Locate the cell with the specified text and output its [x, y] center coordinate. 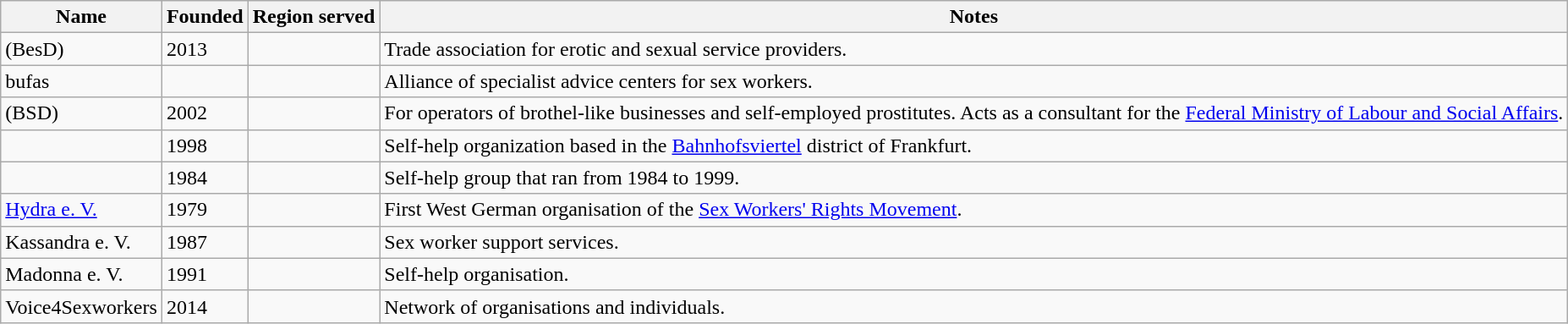
For operators of brothel-like businesses and self-employed prostitutes. Acts as a consultant for the Federal Ministry of Labour and Social Affairs. [974, 113]
Self-help organisation. [974, 274]
Hydra e. V. [81, 210]
Sex worker support services. [974, 242]
(BesD) [81, 49]
2002 [205, 113]
1998 [205, 146]
2013 [205, 49]
First West German organisation of the Sex Workers' Rights Movement. [974, 210]
1984 [205, 178]
bufas [81, 81]
Name [81, 17]
(BSD) [81, 113]
Trade association for erotic and sexual service providers. [974, 49]
1991 [205, 274]
Self-help group that ran from 1984 to 1999. [974, 178]
Region served [314, 17]
1979 [205, 210]
2014 [205, 306]
Voice4Sexworkers [81, 306]
Self-help organization based in the Bahnhofsviertel district of Frankfurt. [974, 146]
Madonna e. V. [81, 274]
Kassandra e. V. [81, 242]
Notes [974, 17]
Alliance of specialist advice centers for sex workers. [974, 81]
Network of organisations and individuals. [974, 306]
Founded [205, 17]
1987 [205, 242]
